Capture the cell that displays the provided text and extract its (x, y) central coordinate. 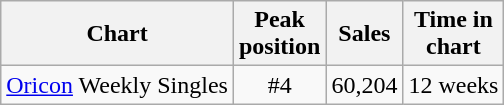
Time inchart (454, 34)
Oricon Weekly Singles (118, 85)
Peakposition (279, 34)
Sales (364, 34)
#4 (279, 85)
60,204 (364, 85)
Chart (118, 34)
12 weeks (454, 85)
